From the cell containing the given text, extract its center point as (x, y) coordinate. 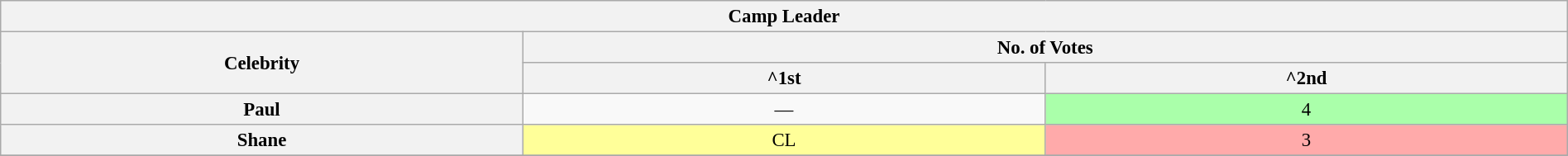
CL (784, 140)
^1st (784, 78)
Paul (262, 110)
No. of Votes (1045, 48)
Shane (262, 140)
^2nd (1307, 78)
3 (1307, 140)
Celebrity (262, 63)
— (784, 110)
Camp Leader (784, 17)
4 (1307, 110)
